Search for the cell housing the specified text and yield its [x, y] center coordinate. 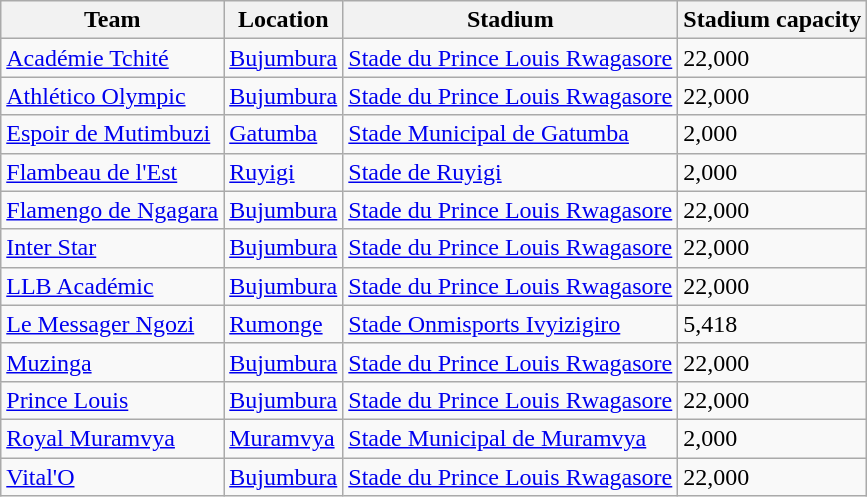
Location [284, 20]
Rumonge [284, 324]
Muramvya [284, 438]
Espoir de Mutimbuzi [112, 134]
Le Messager Ngozi [112, 324]
Prince Louis [112, 400]
Royal Muramvya [112, 438]
Stade Onmisports Ivyizigiro [510, 324]
Stade Municipal de Muramvya [510, 438]
LLB Académic [112, 286]
Muzinga [112, 362]
Stadium [510, 20]
Team [112, 20]
Stade Municipal de Gatumba [510, 134]
Flamengo de Ngagara [112, 210]
Gatumba [284, 134]
Stade de Ruyigi [510, 172]
Ruyigi [284, 172]
5,418 [772, 324]
Flambeau de l'Est [112, 172]
Athlético Olympic [112, 96]
Stadium capacity [772, 20]
Inter Star [112, 248]
Académie Tchité [112, 58]
Vital'O [112, 477]
